Output the (X, Y) coordinate of the center of the cell containing the given text.  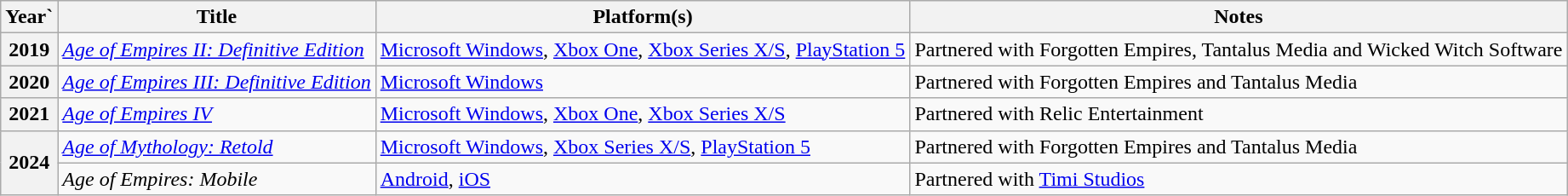
2019 (29, 49)
2021 (29, 114)
Platform(s) (643, 17)
Year` (29, 17)
Microsoft Windows, Xbox One, Xbox Series X/S, PlayStation 5 (643, 49)
Age of Empires III: Definitive Edition (216, 82)
Partnered with Timi Studios (1239, 179)
Age of Empires: Mobile (216, 179)
Android, iOS (643, 179)
Partnered with Relic Entertainment (1239, 114)
Title (216, 17)
Microsoft Windows (643, 82)
Microsoft Windows, Xbox One, Xbox Series X/S (643, 114)
Microsoft Windows, Xbox Series X/S, PlayStation 5 (643, 147)
Age of Empires IV (216, 114)
Partnered with Forgotten Empires, Tantalus Media and Wicked Witch Software (1239, 49)
2024 (29, 163)
2020 (29, 82)
Age of Mythology: Retold (216, 147)
Age of Empires II: Definitive Edition (216, 49)
Notes (1239, 17)
